From the cell containing the given text, extract its center point as [x, y] coordinate. 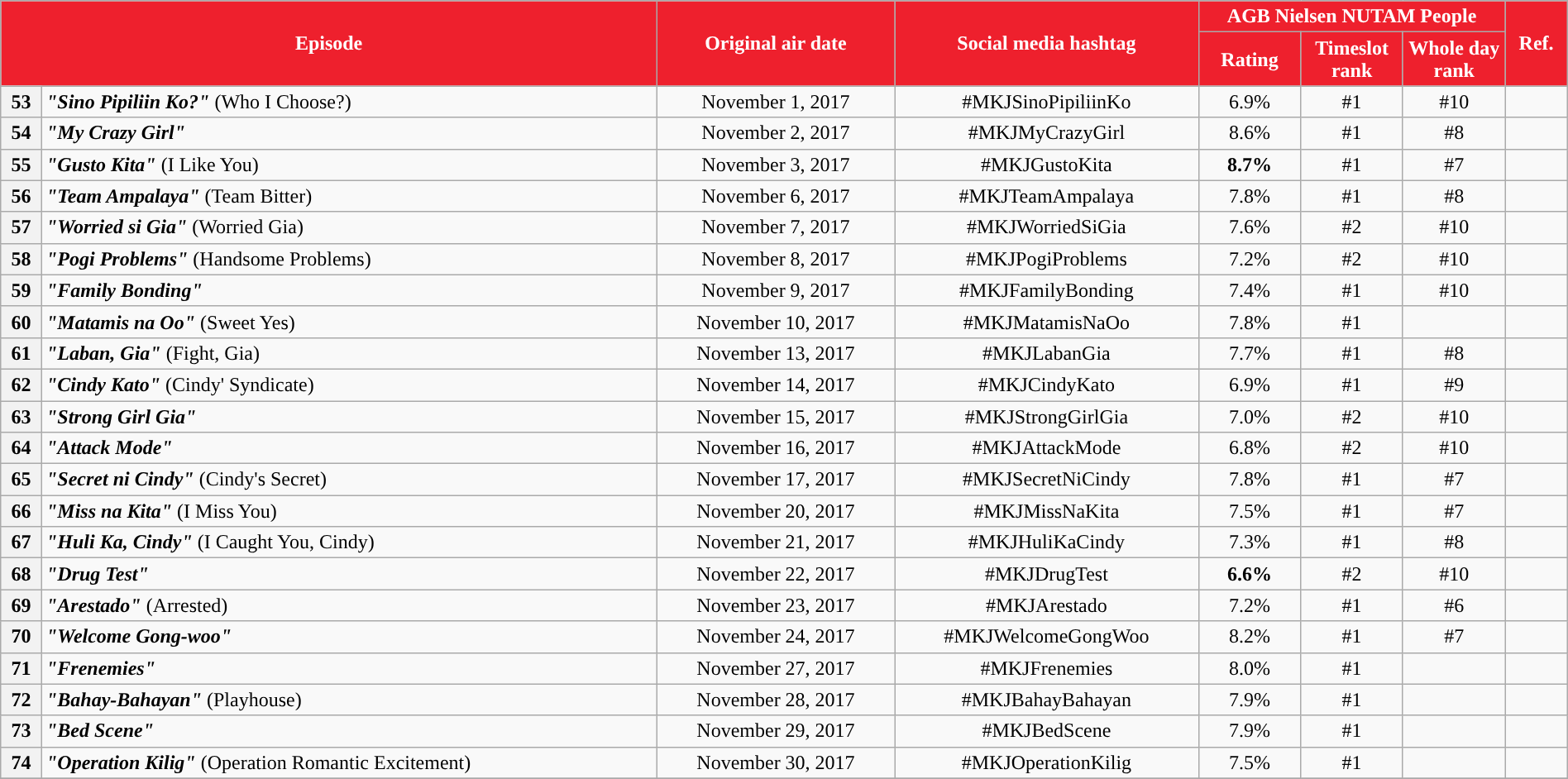
#6 [1454, 605]
63 [22, 416]
7.3% [1250, 542]
November 24, 2017 [776, 637]
8.0% [1250, 668]
#MKJMatamisNaOo [1047, 322]
#MKJGustoKita [1047, 165]
Social media hashtag [1047, 43]
#MKJMyCrazyGirl [1047, 133]
November 15, 2017 [776, 416]
55 [22, 165]
November 17, 2017 [776, 480]
#MKJSecretNiCindy [1047, 480]
#MKJArestado [1047, 605]
#9 [1454, 385]
November 27, 2017 [776, 668]
72 [22, 700]
November 8, 2017 [776, 259]
"Pogi Problems" (Handsome Problems) [349, 259]
56 [22, 196]
"Frenemies" [349, 668]
66 [22, 511]
Episode [329, 43]
"Welcome Gong-woo" [349, 637]
#MKJAttackMode [1047, 448]
November 1, 2017 [776, 102]
8.6% [1250, 133]
65 [22, 480]
#MKJFrenemies [1047, 668]
"Arestado" (Arrested) [349, 605]
70 [22, 637]
Rating [1250, 60]
November 13, 2017 [776, 353]
Original air date [776, 43]
"Worried si Gia" (Worried Gia) [349, 227]
64 [22, 448]
6.6% [1250, 574]
November 28, 2017 [776, 700]
November 10, 2017 [776, 322]
74 [22, 762]
57 [22, 227]
#MKJFamilyBonding [1047, 290]
59 [22, 290]
"Secret ni Cindy" (Cindy's Secret) [349, 480]
"Family Bonding" [349, 290]
"Sino Pipiliin Ko?" (Who I Choose?) [349, 102]
AGB Nielsen NUTAM People [1351, 17]
#MKJPogiProblems [1047, 259]
54 [22, 133]
"Matamis na Oo" (Sweet Yes) [349, 322]
#MKJWelcomeGongWoo [1047, 637]
November 7, 2017 [776, 227]
60 [22, 322]
Timeslotrank [1352, 60]
"Miss na Kita" (I Miss You) [349, 511]
62 [22, 385]
#MKJBedScene [1047, 731]
#MKJStrongGirlGia [1047, 416]
#MKJTeamAmpalaya [1047, 196]
7.6% [1250, 227]
#MKJSinoPipiliinKo [1047, 102]
8.7% [1250, 165]
#MKJWorriedSiGia [1047, 227]
7.0% [1250, 416]
"My Crazy Girl" [349, 133]
69 [22, 605]
67 [22, 542]
#MKJDrugTest [1047, 574]
November 2, 2017 [776, 133]
November 23, 2017 [776, 605]
Whole dayrank [1454, 60]
November 3, 2017 [776, 165]
6.8% [1250, 448]
#MKJCindyKato [1047, 385]
73 [22, 731]
November 30, 2017 [776, 762]
#MKJOperationKilig [1047, 762]
November 29, 2017 [776, 731]
Ref. [1537, 43]
"Operation Kilig" (Operation Romantic Excitement) [349, 762]
"Cindy Kato" (Cindy' Syndicate) [349, 385]
#MKJHuliKaCindy [1047, 542]
"Drug Test" [349, 574]
68 [22, 574]
7.7% [1250, 353]
"Strong Girl Gia" [349, 416]
58 [22, 259]
"Gusto Kita" (I Like You) [349, 165]
"Laban, Gia" (Fight, Gia) [349, 353]
November 22, 2017 [776, 574]
8.2% [1250, 637]
"Bahay-Bahayan" (Playhouse) [349, 700]
#MKJBahayBahayan [1047, 700]
"Bed Scene" [349, 731]
"Attack Mode" [349, 448]
61 [22, 353]
November 16, 2017 [776, 448]
November 21, 2017 [776, 542]
#MKJMissNaKita [1047, 511]
"Huli Ka, Cindy" (I Caught You, Cindy) [349, 542]
71 [22, 668]
53 [22, 102]
November 20, 2017 [776, 511]
7.4% [1250, 290]
November 14, 2017 [776, 385]
November 9, 2017 [776, 290]
November 6, 2017 [776, 196]
"Team Ampalaya" (Team Bitter) [349, 196]
#MKJLabanGia [1047, 353]
